Identify which cell holds the provided text, then report its [X, Y] central coordinate. 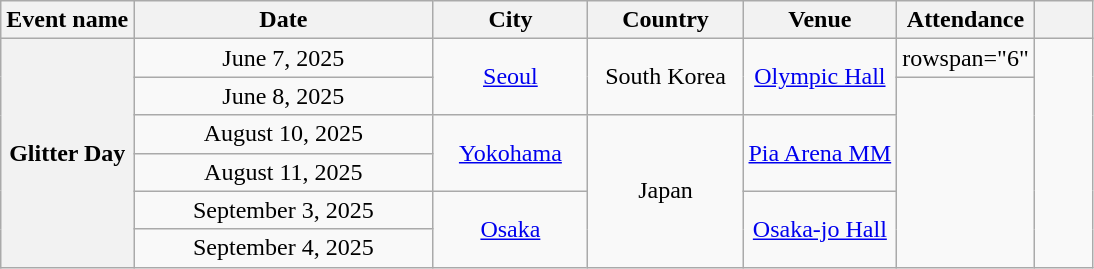
Date [284, 20]
rowspan="6" [966, 58]
Event name [68, 20]
Country [666, 20]
Venue [820, 20]
June 7, 2025 [284, 58]
August 10, 2025 [284, 134]
Glitter Day [68, 153]
South Korea [666, 77]
June 8, 2025 [284, 96]
Pia Arena MM [820, 153]
Osaka [510, 229]
Olympic Hall [820, 77]
August 11, 2025 [284, 172]
Attendance [966, 20]
Yokohama [510, 153]
Osaka-jo Hall [820, 229]
City [510, 20]
Seoul [510, 77]
Japan [666, 191]
September 3, 2025 [284, 210]
September 4, 2025 [284, 248]
